Extract the [X, Y] coordinate from the center of the cell holding the provided text.  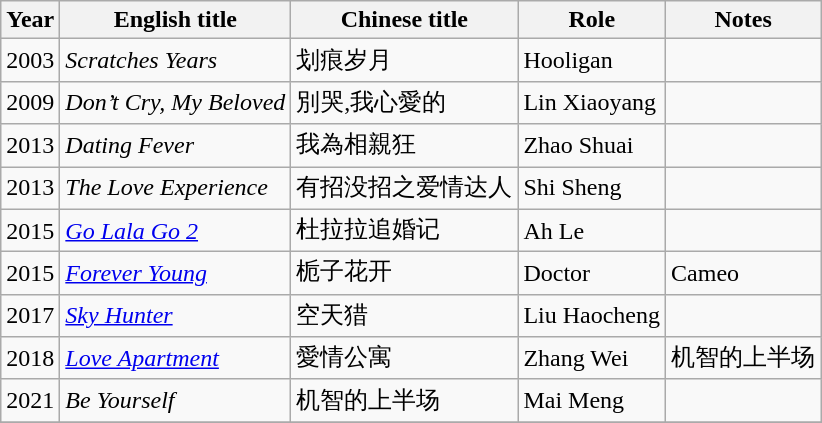
Sky Hunter [176, 316]
栀子花开 [404, 274]
Dating Fever [176, 146]
Don’t Cry, My Beloved [176, 102]
Love Apartment [176, 358]
我為相親狂 [404, 146]
English title [176, 20]
Cameo [744, 274]
Notes [744, 20]
2018 [30, 358]
Zhao Shuai [592, 146]
Chinese title [404, 20]
2017 [30, 316]
Liu Haocheng [592, 316]
2021 [30, 400]
別哭,我心愛的 [404, 102]
Zhang Wei [592, 358]
Shi Sheng [592, 188]
杜拉拉追婚记 [404, 230]
Be Yourself [176, 400]
Forever Young [176, 274]
Year [30, 20]
Doctor [592, 274]
2009 [30, 102]
2003 [30, 60]
Ah Le [592, 230]
Lin Xiaoyang [592, 102]
空天猎 [404, 316]
Go Lala Go 2 [176, 230]
Scratches Years [176, 60]
Hooligan [592, 60]
有招没招之爱情达人 [404, 188]
愛情公寓 [404, 358]
Mai Meng [592, 400]
划痕岁月 [404, 60]
The Love Experience [176, 188]
Role [592, 20]
